Scan for the cell matching the given text and deliver its (X, Y) coordinate at center. 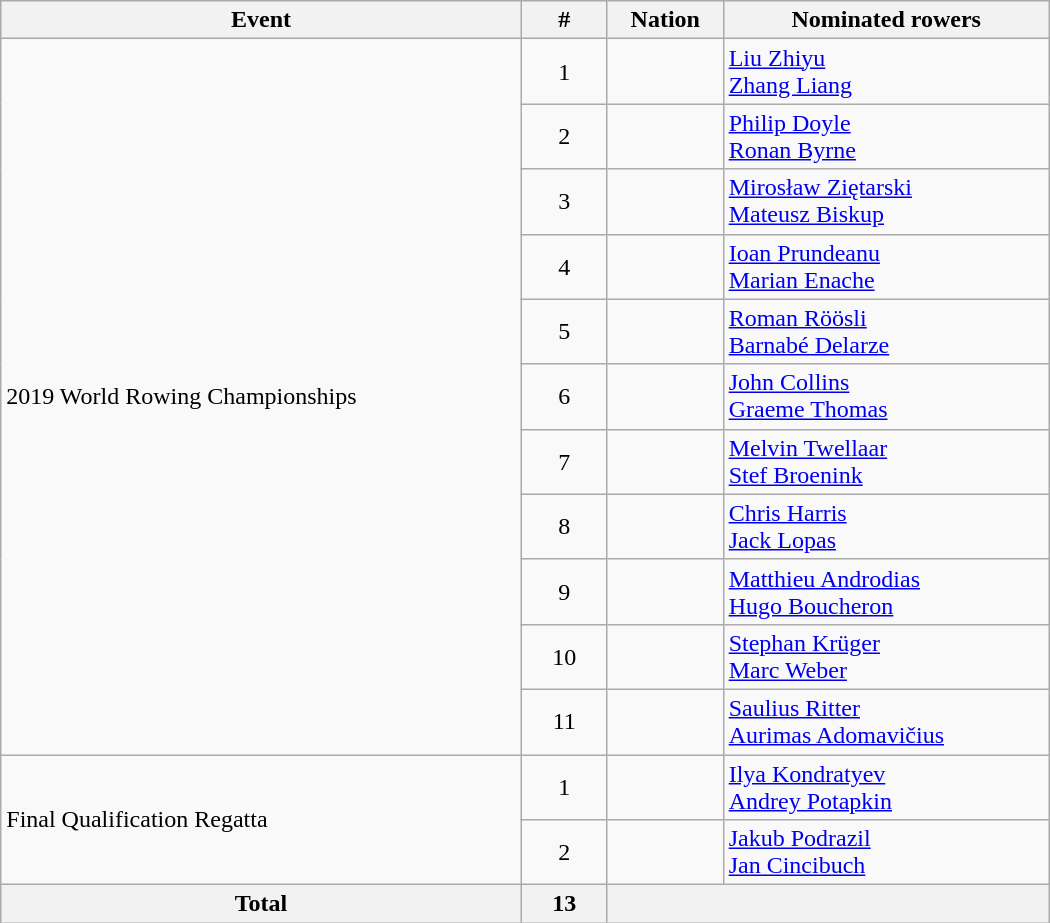
Stephan KrügerMarc Weber (886, 656)
Saulius RitterAurimas Adomavičius (886, 722)
Ilya KondratyevAndrey Potapkin (886, 786)
4 (564, 266)
6 (564, 396)
Mirosław ZiętarskiMateusz Biskup (886, 202)
8 (564, 526)
10 (564, 656)
7 (564, 462)
Chris HarrisJack Lopas (886, 526)
Jakub PodrazilJan Cincibuch (886, 852)
13 (564, 904)
Total (262, 904)
11 (564, 722)
Nominated rowers (886, 20)
Ioan PrundeanuMarian Enache (886, 266)
Matthieu AndrodiasHugo Boucheron (886, 592)
Nation (665, 20)
Melvin TwellaarStef Broenink (886, 462)
Liu ZhiyuZhang Liang (886, 72)
5 (564, 332)
Philip DoyleRonan Byrne (886, 136)
John CollinsGraeme Thomas (886, 396)
9 (564, 592)
# (564, 20)
2019 World Rowing Championships (262, 397)
Event (262, 20)
Final Qualification Regatta (262, 819)
Roman RöösliBarnabé Delarze (886, 332)
3 (564, 202)
